Scan for the cell matching the given text and deliver its [x, y] coordinate at center. 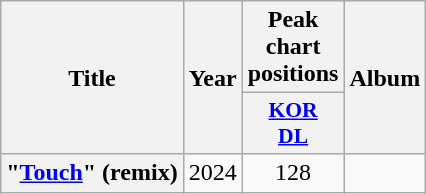
2024 [212, 173]
Peak chart positions [293, 47]
"Touch" (remix) [92, 173]
Year [212, 78]
KORDL [293, 124]
Album [385, 78]
128 [293, 173]
Title [92, 78]
